Output the (X, Y) coordinate of the center of the cell containing the given text.  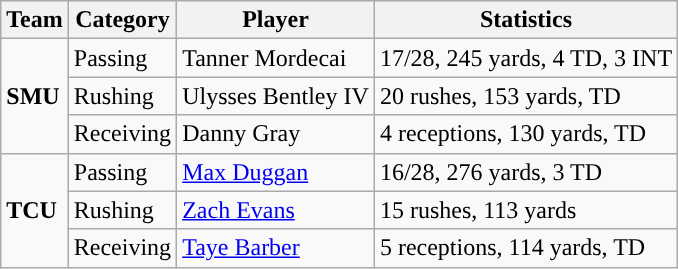
SMU (35, 96)
Ulysses Bentley IV (276, 96)
Tanner Mordecai (276, 58)
Max Duggan (276, 172)
Statistics (526, 20)
Zach Evans (276, 210)
15 rushes, 113 yards (526, 210)
16/28, 276 yards, 3 TD (526, 172)
Player (276, 20)
TCU (35, 210)
Team (35, 20)
20 rushes, 153 yards, TD (526, 96)
Danny Gray (276, 134)
Taye Barber (276, 248)
5 receptions, 114 yards, TD (526, 248)
4 receptions, 130 yards, TD (526, 134)
Category (122, 20)
17/28, 245 yards, 4 TD, 3 INT (526, 58)
